Output the (x, y) coordinate of the center of the cell containing the given text.  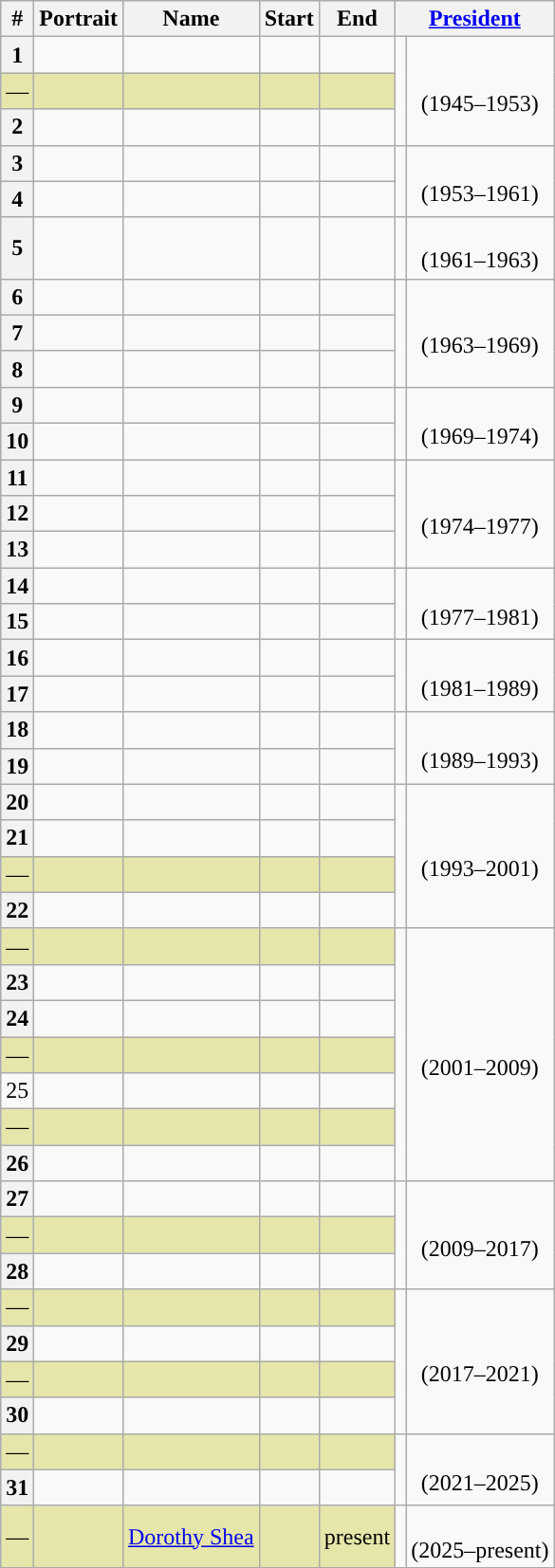
(2025–present) (480, 1536)
(1974–1977) (480, 513)
(1977–1981) (480, 604)
22 (17, 910)
17 (17, 694)
(2009–2017) (480, 1235)
(1989–1993) (480, 748)
27 (17, 1199)
1 (17, 55)
(1993–2001) (480, 856)
31 (17, 1487)
present (357, 1536)
24 (17, 1018)
(1945–1953) (480, 91)
(1961–1963) (480, 248)
13 (17, 550)
(1981–1989) (480, 676)
Portrait (79, 19)
2 (17, 127)
7 (17, 333)
5 (17, 248)
(2021–2025) (480, 1469)
29 (17, 1343)
Start (288, 19)
15 (17, 622)
16 (17, 658)
26 (17, 1163)
11 (17, 477)
Name (191, 19)
# (17, 19)
Dorothy Shea (191, 1536)
(2017–2021) (480, 1361)
(2001–2009) (480, 1054)
President (474, 19)
14 (17, 586)
(1969–1974) (480, 423)
23 (17, 982)
6 (17, 297)
8 (17, 369)
30 (17, 1415)
28 (17, 1271)
12 (17, 514)
End (357, 19)
25 (17, 1091)
(1953–1961) (480, 181)
10 (17, 441)
20 (17, 802)
18 (17, 730)
19 (17, 766)
(1963–1969) (480, 333)
9 (17, 405)
4 (17, 199)
21 (17, 838)
3 (17, 163)
